Extract the (X, Y) coordinate from the center of the cell holding the provided text.  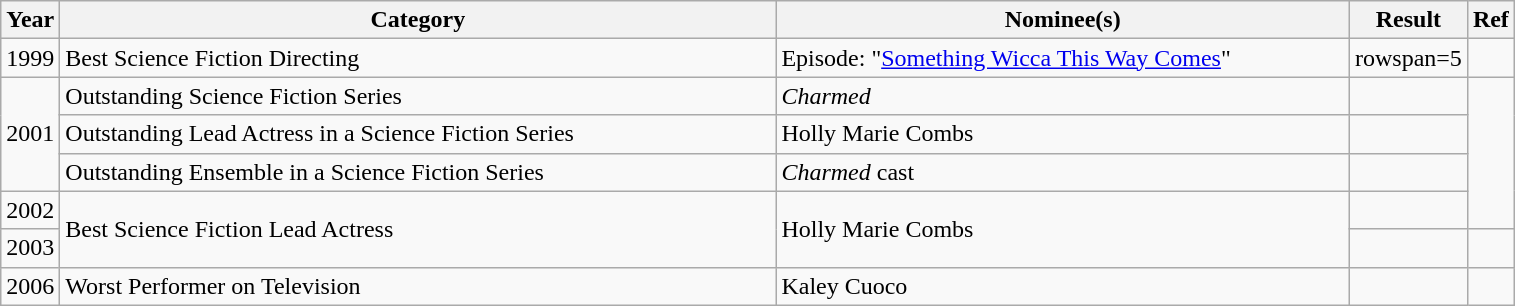
Charmed cast (1063, 172)
Episode: "Something Wicca This Way Comes" (1063, 58)
Category (418, 20)
Best Science Fiction Lead Actress (418, 229)
Ref (1490, 20)
Kaley Cuoco (1063, 286)
2003 (30, 248)
1999 (30, 58)
Result (1408, 20)
Outstanding Science Fiction Series (418, 96)
Best Science Fiction Directing (418, 58)
2006 (30, 286)
2002 (30, 210)
2001 (30, 134)
Charmed (1063, 96)
Worst Performer on Television (418, 286)
Nominee(s) (1063, 20)
Outstanding Ensemble in a Science Fiction Series (418, 172)
Year (30, 20)
Outstanding Lead Actress in a Science Fiction Series (418, 134)
rowspan=5 (1408, 58)
